Search for the cell housing the specified text and yield its (X, Y) center coordinate. 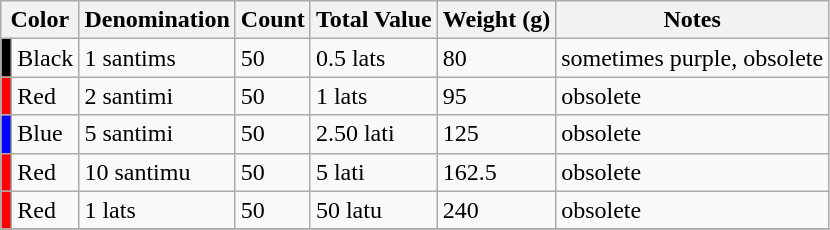
Denomination (157, 20)
50 latu (374, 210)
2.50 lati (374, 134)
sometimes purple, obsolete (692, 58)
2 santimi (157, 96)
240 (496, 210)
5 santimi (157, 134)
125 (496, 134)
Blue (46, 134)
Weight (g) (496, 20)
10 santimu (157, 172)
95 (496, 96)
80 (496, 58)
Count (272, 20)
5 lati (374, 172)
1 santims (157, 58)
162.5 (496, 172)
Total Value (374, 20)
0.5 lats (374, 58)
Color (40, 20)
Black (46, 58)
Notes (692, 20)
